From the cell containing the given text, extract its center point as [x, y] coordinate. 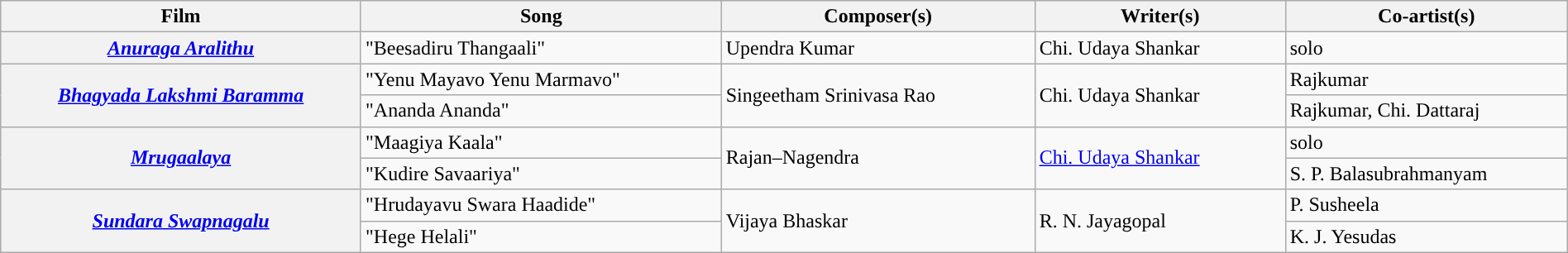
"Yenu Mayavo Yenu Marmavo" [541, 79]
Rajan–Nagendra [878, 158]
Film [181, 17]
Co-artist(s) [1426, 17]
"Hege Helali" [541, 236]
R. N. Jayagopal [1159, 221]
Rajkumar [1426, 79]
Sundara Swapnagalu [181, 221]
Composer(s) [878, 17]
Vijaya Bhaskar [878, 221]
Mrugaalaya [181, 158]
S. P. Balasubrahmanyam [1426, 174]
Anuraga Aralithu [181, 48]
Rajkumar, Chi. Dattaraj [1426, 111]
Writer(s) [1159, 17]
K. J. Yesudas [1426, 236]
"Kudire Savaariya" [541, 174]
"Beesadiru Thangaali" [541, 48]
"Hrudayavu Swara Haadide" [541, 205]
Bhagyada Lakshmi Baramma [181, 95]
Singeetham Srinivasa Rao [878, 95]
Song [541, 17]
"Ananda Ananda" [541, 111]
"Maagiya Kaala" [541, 142]
Upendra Kumar [878, 48]
P. Susheela [1426, 205]
